Capture the cell that displays the provided text and extract its (x, y) central coordinate. 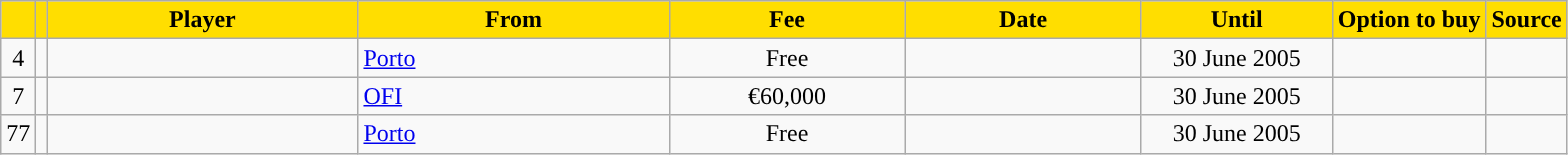
7 (18, 96)
Fee (787, 20)
From (514, 20)
Player (202, 20)
Until (1236, 20)
Source (1526, 20)
Option to buy (1409, 20)
€60,000 (787, 96)
4 (18, 58)
OFI (514, 96)
Date (1023, 20)
77 (18, 134)
